Capture the cell that displays the provided text and extract its [X, Y] central coordinate. 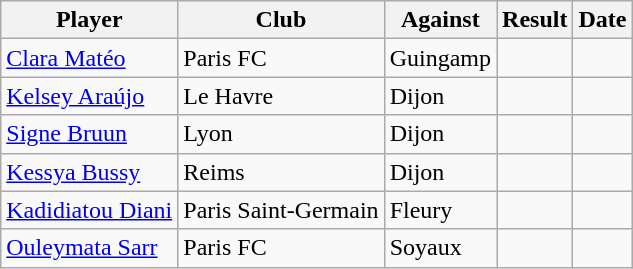
Guingamp [440, 58]
Signe Bruun [90, 134]
Kelsey Araújo [90, 96]
Reims [281, 172]
Kessya Bussy [90, 172]
Date [602, 20]
Ouleymata Sarr [90, 248]
Paris Saint-Germain [281, 210]
Against [440, 20]
Result [535, 20]
Club [281, 20]
Lyon [281, 134]
Clara Matéo [90, 58]
Le Havre [281, 96]
Fleury [440, 210]
Soyaux [440, 248]
Player [90, 20]
Kadidiatou Diani [90, 210]
